Extract the (X, Y) coordinate from the center of the cell holding the provided text.  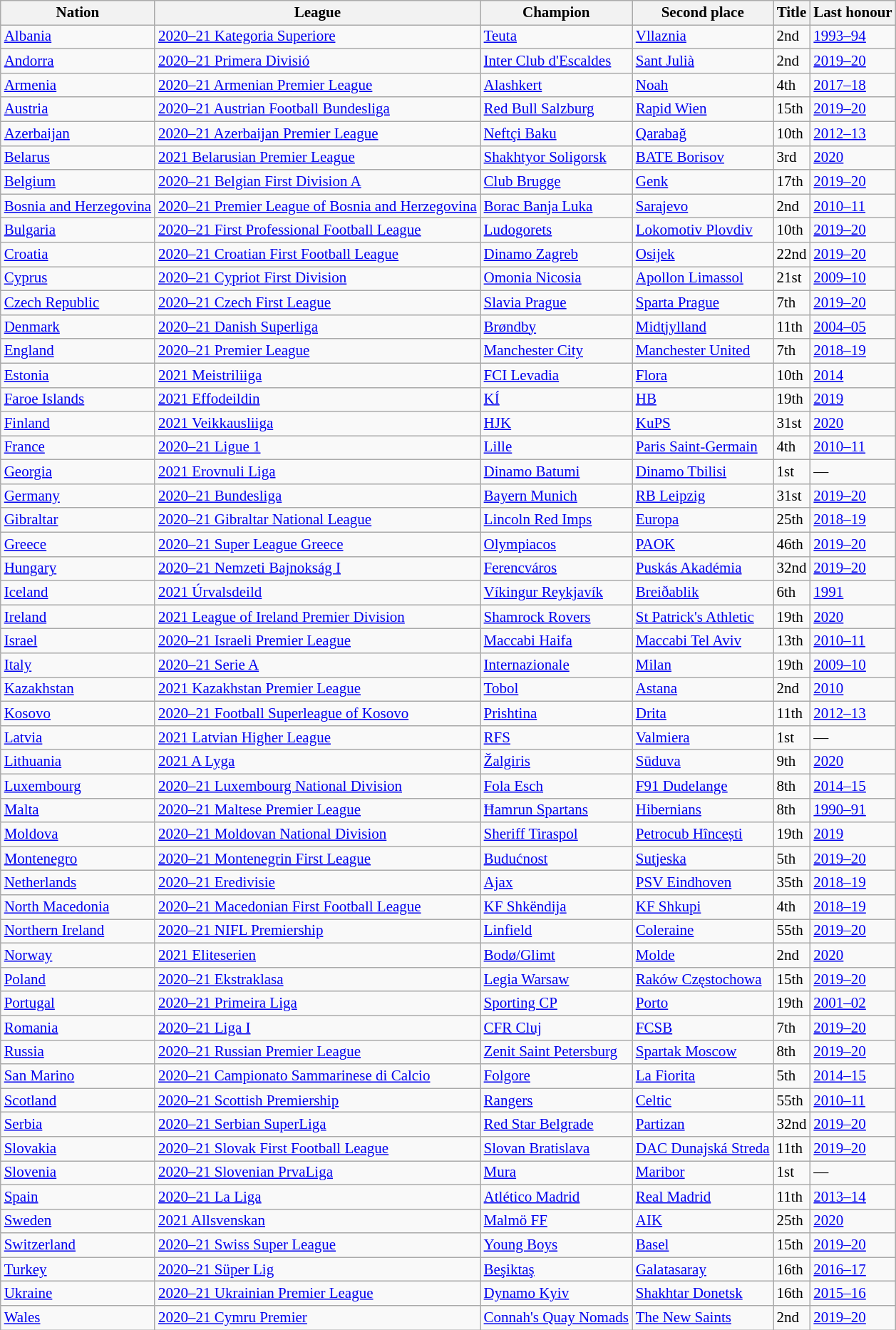
Borac Banja Luka (556, 206)
2021 Meistriliiga (318, 375)
Belgium (78, 182)
Netherlands (78, 883)
Noah (703, 85)
KuPS (703, 424)
Serbia (78, 1125)
2020–21 Czech First League (318, 302)
Ukraine (78, 1294)
Shakhtyor Soligorsk (556, 158)
2020–21 Nemzeti Bajnokság I (318, 568)
Rapid Wien (703, 109)
2020–21 Israeli Premier League (318, 641)
Ferencváros (556, 568)
― (853, 737)
2020–21 Austrian Football Bundesliga (318, 109)
2020–21 Maltese Premier League (318, 810)
Sporting CP (556, 1003)
2013–14 (853, 1197)
2020–21 Süper Lig (318, 1269)
Ħamrun Spartans (556, 810)
2020–21 Swiss Super League (318, 1245)
Belarus (78, 158)
Hibernians (703, 810)
2021 Veikkausliiga (318, 424)
2016–17 (853, 1269)
Zenit Saint Petersburg (556, 1052)
Maccabi Tel Aviv (703, 641)
Valmiera (703, 737)
2004–05 (853, 327)
AIK (703, 1221)
Tobol (556, 690)
35th (792, 883)
2020–21 Azerbaijan Premier League (318, 133)
Rangers (556, 1100)
2020–21 Cymru Premier (318, 1318)
2020–21 Croatian First Football League (318, 255)
San Marino (78, 1076)
Last honour (853, 13)
Portugal (78, 1003)
Israel (78, 641)
Maccabi Haifa (556, 641)
Teuta (556, 37)
Armenia (78, 85)
CFR Cluj (556, 1028)
Linfield (556, 931)
2020–21 Bundesliga (318, 496)
2021 Latvian Higher League (318, 737)
PSV Eindhoven (703, 883)
2001–02 (853, 1003)
2020–21 Slovak First Football League (318, 1149)
Porto (703, 1003)
The New Saints (703, 1318)
Milan (703, 665)
2020–21 Gibraltar National League (318, 520)
League (318, 13)
Norway (78, 955)
Flora (703, 375)
Malta (78, 810)
Poland (78, 979)
2020–21 Premier League of Bosnia and Herzegovina (318, 206)
Scotland (78, 1100)
2020–21 Serie A (318, 665)
Germany (78, 496)
Bulgaria (78, 230)
Paris Saint-Germain (703, 448)
Azerbaijan (78, 133)
13th (792, 641)
Shakhtar Donetsk (703, 1294)
Dinamo Tbilisi (703, 472)
Manchester United (703, 351)
Wales (78, 1318)
Vllaznia (703, 37)
Budućnost (556, 859)
2017–18 (853, 85)
2020–21 First Professional Football League (318, 230)
Malmö FF (556, 1221)
Red Star Belgrade (556, 1125)
Red Bull Salzburg (556, 109)
Greece (78, 544)
BATE Borisov (703, 158)
Alashkert (556, 85)
Dinamo Zagreb (556, 255)
2020–21 Ekstraklasa (318, 979)
KF Shkëndija (556, 907)
KF Shkupi (703, 907)
Bodø/Glimt (556, 955)
DAC Dunajská Streda (703, 1149)
Qarabağ (703, 133)
Žalgiris (556, 762)
Latvia (78, 737)
Moldova (78, 834)
Connah's Quay Nomads (556, 1318)
Romania (78, 1028)
Sheriff Tiraspol (556, 834)
2020–21 Ukrainian Premier League (318, 1294)
Spain (78, 1197)
St Patrick's Athletic (703, 617)
Legia Warsaw (556, 979)
3rd (792, 158)
Sūduva (703, 762)
6th (792, 593)
Switzerland (78, 1245)
2015–16 (853, 1294)
Kosovo (78, 714)
Raków Częstochowa (703, 979)
2020–21 Luxembourg National Division (318, 786)
Spartak Moscow (703, 1052)
Basel (703, 1245)
Ajax (556, 883)
RB Leipzig (703, 496)
2020–21 Danish Superliga (318, 327)
HJK (556, 424)
2020–21 Macedonian First Football League (318, 907)
Neftçi Baku (556, 133)
2020–21 Campionato Sammarinese di Calcio (318, 1076)
Beşiktaş (556, 1269)
FCI Levadia (556, 375)
FCSB (703, 1028)
Folgore (556, 1076)
2020–21 NIFL Premiership (318, 931)
2021 A Lyga (318, 762)
Lille (556, 448)
Slovakia (78, 1149)
Fola Esch (556, 786)
Albania (78, 37)
2020–21 Moldovan National Division (318, 834)
Partizan (703, 1125)
Galatasaray (703, 1269)
21st (792, 279)
2021 Erovnuli Liga (318, 472)
North Macedonia (78, 907)
Croatia (78, 255)
Young Boys (556, 1245)
2020–21 Super League Greece (318, 544)
Kazakhstan (78, 690)
2020–21 Slovenian PrvaLiga (318, 1173)
HB (703, 399)
2021 Kazakhstan Premier League (318, 690)
2020–21 Kategoria Superiore (318, 37)
Puskás Akadémia (703, 568)
2020–21 Serbian SuperLiga (318, 1125)
2020–21 Liga I (318, 1028)
2021 Belarusian Premier League (318, 158)
2020–21 Primera Divisió (318, 61)
1993–94 (853, 37)
Brøndby (556, 327)
9th (792, 762)
Prishtina (556, 714)
Sutjeska (703, 859)
La Fiorita (703, 1076)
Club Brugge (556, 182)
Sweden (78, 1221)
Dynamo Kyiv (556, 1294)
2020–21 Belgian First Division A (318, 182)
Osijek (703, 255)
Coleraine (703, 931)
Iceland (78, 593)
RFS (556, 737)
Olympiacos (556, 544)
Astana (703, 690)
Luxembourg (78, 786)
2020–21 La Liga (318, 1197)
Slovenia (78, 1173)
Slavia Prague (556, 302)
Manchester City (556, 351)
Bosnia and Herzegovina (78, 206)
Molde (703, 955)
2020–21 Scottish Premiership (318, 1100)
Estonia (78, 375)
Italy (78, 665)
Sparta Prague (703, 302)
Real Madrid (703, 1197)
Faroe Islands (78, 399)
2020–21 Primeira Liga (318, 1003)
Montenegro (78, 859)
Turkey (78, 1269)
2020–21 Ligue 1 (318, 448)
Czech Republic (78, 302)
Europa (703, 520)
Georgia (78, 472)
F91 Dudelange (703, 786)
Hungary (78, 568)
2021 Eliteserien (318, 955)
Internazionale (556, 665)
Omonia Nicosia (556, 279)
2021 Effodeildin (318, 399)
Second place (703, 13)
2020–21 Armenian Premier League (318, 85)
Northern Ireland (78, 931)
Dinamo Batumi (556, 472)
KÍ (556, 399)
PAOK (703, 544)
2020–21 Premier League (318, 351)
2020–21 Russian Premier League (318, 1052)
France (78, 448)
2021 League of Ireland Premier Division (318, 617)
2014 (853, 375)
1991 (853, 593)
Lincoln Red Imps (556, 520)
Russia (78, 1052)
Ludogorets (556, 230)
Atlético Madrid (556, 1197)
Drita (703, 714)
Denmark (78, 327)
Lokomotiv Plovdiv (703, 230)
Sarajevo (703, 206)
Shamrock Rovers (556, 617)
Genk (703, 182)
Title (792, 13)
2020–21 Cypriot First Division (318, 279)
Andorra (78, 61)
Champion (556, 13)
2021 Allsvenskan (318, 1221)
Víkingur Reykjavík (556, 593)
2010 (853, 690)
46th (792, 544)
Breiðablik (703, 593)
Celtic (703, 1100)
England (78, 351)
Inter Club d'Escaldes (556, 61)
22nd (792, 255)
Lithuania (78, 762)
Nation (78, 13)
Maribor (703, 1173)
2020–21 Eredivisie (318, 883)
Petrocub Hîncești (703, 834)
Midtjylland (703, 327)
Finland (78, 424)
Sant Julià (703, 61)
Bayern Munich (556, 496)
Apollon Limassol (703, 279)
Slovan Bratislava (556, 1149)
1990–91 (853, 810)
Ireland (78, 617)
2021 Úrvalsdeild (318, 593)
Mura (556, 1173)
2020–21 Montenegrin First League (318, 859)
Cyprus (78, 279)
Gibraltar (78, 520)
2020–21 Football Superleague of Kosovo (318, 714)
17th (792, 182)
Austria (78, 109)
